Scan for the cell matching the given text and deliver its [x, y] coordinate at center. 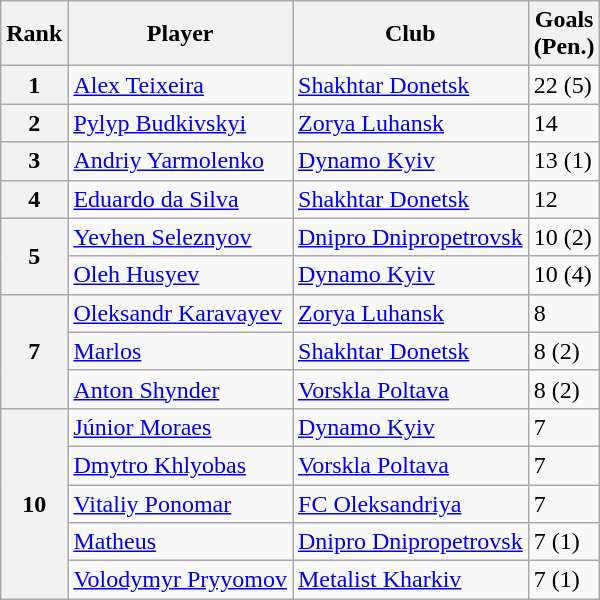
4 [34, 199]
Marlos [180, 351]
13 (1) [564, 161]
14 [564, 123]
5 [34, 256]
Alex Teixeira [180, 85]
2 [34, 123]
Anton Shynder [180, 389]
3 [34, 161]
Goals(Pen.) [564, 34]
Dmytro Khlyobas [180, 465]
Oleksandr Karavayev [180, 313]
12 [564, 199]
10 [34, 503]
Eduardo da Silva [180, 199]
Volodymyr Pryyomov [180, 580]
10 (2) [564, 237]
22 (5) [564, 85]
8 [564, 313]
Rank [34, 34]
Oleh Husyev [180, 275]
10 (4) [564, 275]
Player [180, 34]
Club [410, 34]
Pylyp Budkivskyi [180, 123]
Metalist Kharkiv [410, 580]
Júnior Moraes [180, 427]
Andriy Yarmolenko [180, 161]
Yevhen Seleznyov [180, 237]
Matheus [180, 542]
Vitaliy Ponomar [180, 503]
1 [34, 85]
FC Oleksandriya [410, 503]
